Pinpoint the cell where the given text exists, returning its (X, Y) midpoint coordinate. 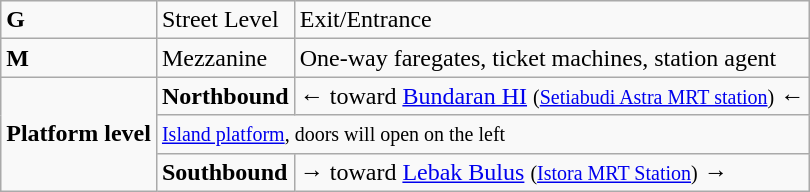
Mezzanine (225, 58)
Island platform, doors will open on the left (482, 134)
Southbound (225, 172)
Platform level (79, 134)
Exit/Entrance (552, 20)
← toward Bundaran HI (Setiabudi Astra MRT station) ← (552, 96)
G (79, 20)
Northbound (225, 96)
M (79, 58)
→ toward Lebak Bulus (Istora MRT Station) → (552, 172)
Street Level (225, 20)
One-way faregates, ticket machines, station agent (552, 58)
